Identify which cell holds the provided text, then report its (x, y) central coordinate. 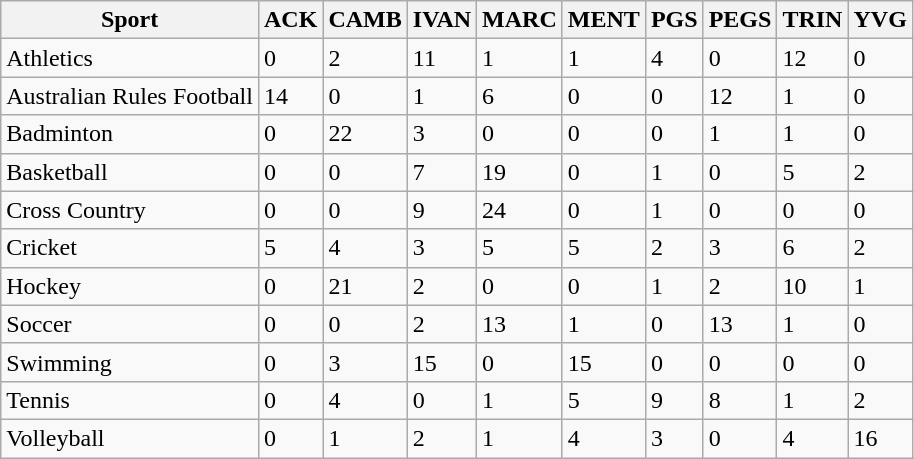
Soccer (130, 324)
21 (365, 286)
ACK (290, 20)
19 (520, 172)
22 (365, 134)
Volleyball (130, 438)
IVAN (442, 20)
TRIN (812, 20)
Athletics (130, 58)
MARC (520, 20)
7 (442, 172)
Basketball (130, 172)
Swimming (130, 362)
Australian Rules Football (130, 96)
Cricket (130, 248)
Cross Country (130, 210)
14 (290, 96)
8 (740, 400)
CAMB (365, 20)
Tennis (130, 400)
MENT (604, 20)
YVG (880, 20)
10 (812, 286)
11 (442, 58)
Sport (130, 20)
16 (880, 438)
Hockey (130, 286)
Badminton (130, 134)
PGS (674, 20)
24 (520, 210)
PEGS (740, 20)
